Return the (X, Y) coordinate for the center point of the cell that contains the specified text.  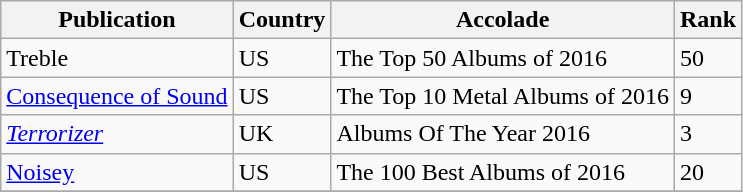
3 (708, 134)
The Top 50 Albums of 2016 (503, 58)
20 (708, 172)
Rank (708, 20)
Terrorizer (117, 134)
UK (282, 134)
Albums Of The Year 2016 (503, 134)
Noisey (117, 172)
Consequence of Sound (117, 96)
The Top 10 Metal Albums of 2016 (503, 96)
The 100 Best Albums of 2016 (503, 172)
50 (708, 58)
Publication (117, 20)
Accolade (503, 20)
Country (282, 20)
Treble (117, 58)
9 (708, 96)
